Return [X, Y] of the center of cell containing provided text 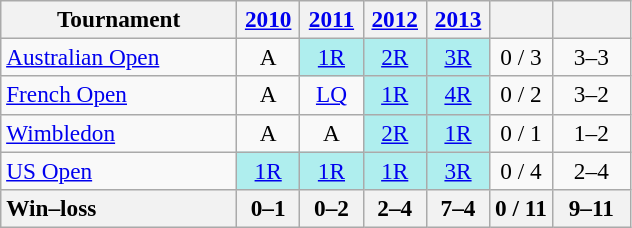
3–3 [591, 57]
0 / 1 [522, 133]
4R [458, 95]
0 / 2 [522, 95]
9–11 [591, 208]
2013 [458, 19]
0 / 11 [522, 208]
Win–loss [119, 208]
7–4 [458, 208]
2011 [332, 19]
Wimbledon [119, 133]
LQ [332, 95]
Australian Open [119, 57]
2010 [268, 19]
French Open [119, 95]
Tournament [119, 19]
0–1 [268, 208]
1–2 [591, 133]
3–2 [591, 95]
US Open [119, 170]
0 / 3 [522, 57]
0 / 4 [522, 170]
2012 [394, 19]
0–2 [332, 208]
